Locate the cell with the specified text and output its (X, Y) center coordinate. 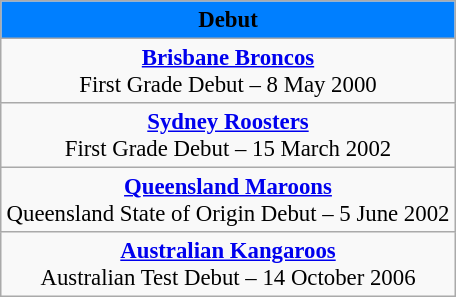
Australian KangaroosAustralian Test Debut – 14 October 2006 (228, 264)
Brisbane BroncosFirst Grade Debut – 8 May 2000 (228, 70)
Sydney RoostersFirst Grade Debut – 15 March 2002 (228, 136)
Debut (228, 20)
Queensland MaroonsQueensland State of Origin Debut – 5 June 2002 (228, 200)
